For the text-containing cell, return its midpoint in [x, y] coordinate format. 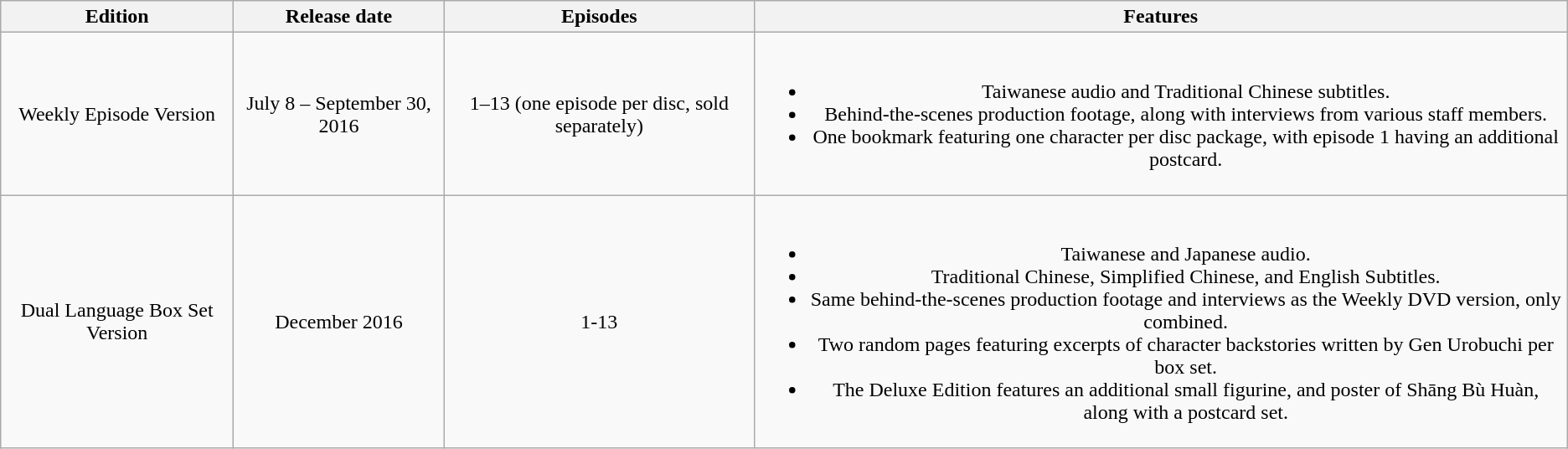
July 8 – September 30, 2016 [339, 114]
Features [1161, 17]
Episodes [599, 17]
1–13 (one episode per disc, sold separately) [599, 114]
Edition [117, 17]
December 2016 [339, 322]
Dual Language Box Set Version [117, 322]
Release date [339, 17]
Weekly Episode Version [117, 114]
1-13 [599, 322]
